Detect which cell encompasses the target text, then output its (x, y) center coordinate. 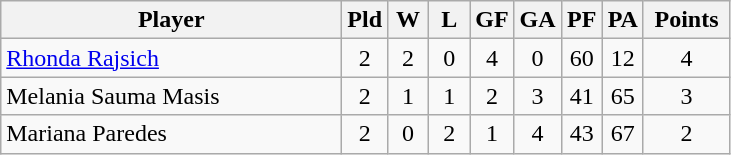
W (408, 20)
Mariana Paredes (172, 134)
Points (686, 20)
Rhonda Rajsich (172, 58)
43 (582, 134)
Melania Sauma Masis (172, 96)
PA (622, 20)
GA (538, 20)
GF (492, 20)
Player (172, 20)
PF (582, 20)
67 (622, 134)
65 (622, 96)
L (450, 20)
41 (582, 96)
Pld (365, 20)
12 (622, 58)
60 (582, 58)
